Scan for the cell matching the given text and deliver its (X, Y) coordinate at center. 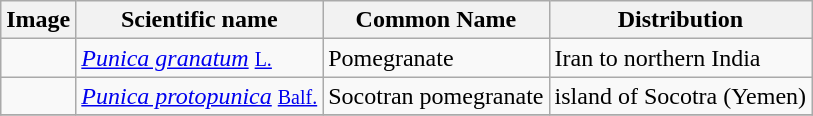
Pomegranate (436, 58)
Scientific name (200, 20)
Punica protopunica Balf. (200, 96)
Punica granatum L. (200, 58)
Image (38, 20)
Socotran pomegranate (436, 96)
Distribution (680, 20)
island of Socotra (Yemen) (680, 96)
Common Name (436, 20)
Iran to northern India (680, 58)
